Pinpoint the cell where the given text exists, returning its (x, y) midpoint coordinate. 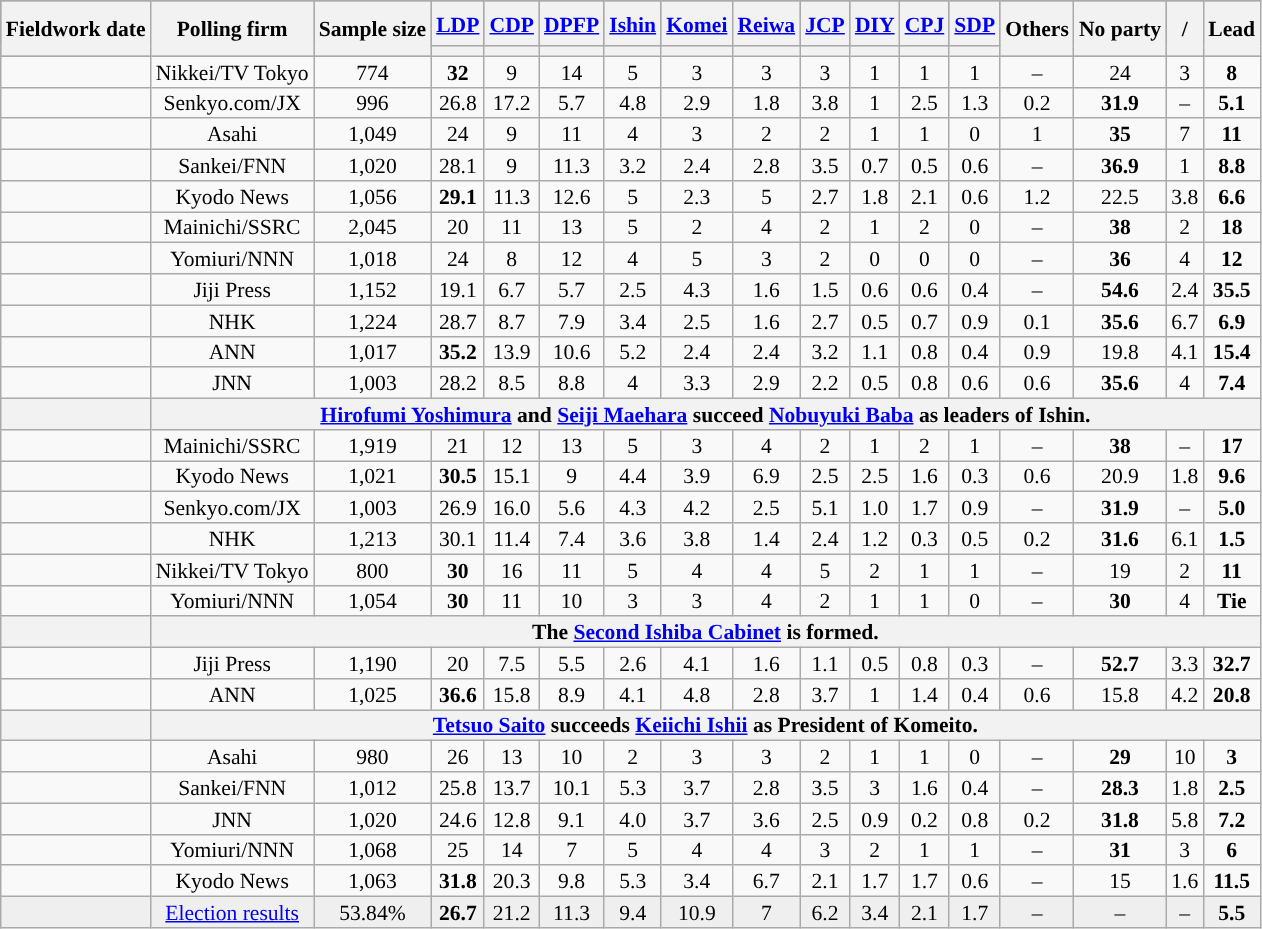
1,021 (372, 476)
20.8 (1232, 694)
Tetsuo Saito succeeds Keiichi Ishii as President of Komeito. (706, 726)
4.0 (632, 818)
32 (458, 72)
6.2 (825, 912)
6 (1232, 850)
36 (1120, 258)
11.5 (1232, 882)
The Second Ishiba Cabinet is formed. (706, 632)
5.8 (1184, 818)
6.6 (1232, 196)
29 (1120, 756)
54.6 (1120, 290)
1,190 (372, 664)
1,012 (372, 788)
9.4 (632, 912)
35.5 (1232, 290)
Lead (1232, 28)
Hirofumi Yoshimura and Seiji Maehara succeed Nobuyuki Baba as leaders of Ishin. (706, 414)
19.1 (458, 290)
CDP (511, 24)
1.3 (974, 102)
29.1 (458, 196)
18 (1232, 228)
1,224 (372, 320)
DPFP (572, 24)
Sample size (372, 28)
2.2 (825, 384)
1.0 (875, 508)
21 (458, 446)
30.1 (458, 538)
996 (372, 102)
10.6 (572, 352)
Komei (696, 24)
53.84% (372, 912)
JCP (825, 24)
19 (1120, 570)
CPJ (925, 24)
2.3 (696, 196)
26 (458, 756)
28.7 (458, 320)
28.3 (1120, 788)
3.9 (696, 476)
13.9 (511, 352)
1,054 (372, 600)
12.8 (511, 818)
20.9 (1120, 476)
7.5 (511, 664)
1,213 (372, 538)
13.7 (511, 788)
11.4 (511, 538)
26.7 (458, 912)
22.5 (1120, 196)
800 (372, 570)
28.2 (458, 384)
1,049 (372, 134)
21.2 (511, 912)
9.6 (1232, 476)
15.4 (1232, 352)
774 (372, 72)
0.1 (1037, 320)
1,152 (372, 290)
31.6 (1120, 538)
36.9 (1120, 166)
Ishin (632, 24)
35 (1120, 134)
6.1 (1184, 538)
1,056 (372, 196)
26.9 (458, 508)
2,045 (372, 228)
7.2 (1232, 818)
LDP (458, 24)
36.6 (458, 694)
10.9 (696, 912)
16 (511, 570)
30.5 (458, 476)
8.5 (511, 384)
DIY (875, 24)
SDP (974, 24)
1,919 (372, 446)
1,068 (372, 850)
28.1 (458, 166)
No party (1120, 28)
Polling firm (232, 28)
17.2 (511, 102)
19.8 (1120, 352)
Fieldwork date (76, 28)
9.1 (572, 818)
4.4 (632, 476)
25.8 (458, 788)
1,018 (372, 258)
12.6 (572, 196)
24.6 (458, 818)
26.8 (458, 102)
15.1 (511, 476)
31 (1120, 850)
8.9 (572, 694)
7.9 (572, 320)
16.0 (511, 508)
32.7 (1232, 664)
17 (1232, 446)
5.6 (572, 508)
8.7 (511, 320)
5.2 (632, 352)
Tie (1232, 600)
980 (372, 756)
35.2 (458, 352)
5.0 (1232, 508)
1,025 (372, 694)
Reiwa (766, 24)
20.3 (511, 882)
15 (1120, 882)
1,017 (372, 352)
Election results (232, 912)
52.7 (1120, 664)
9.8 (572, 882)
1,063 (372, 882)
Others (1037, 28)
10.1 (572, 788)
/ (1184, 28)
2.6 (632, 664)
25 (458, 850)
